Determine the (X, Y) coordinate at the center of the cell enclosing the given text.  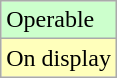
On display (59, 58)
Operable (59, 20)
